Locate the cell with the specified text and output its (X, Y) center coordinate. 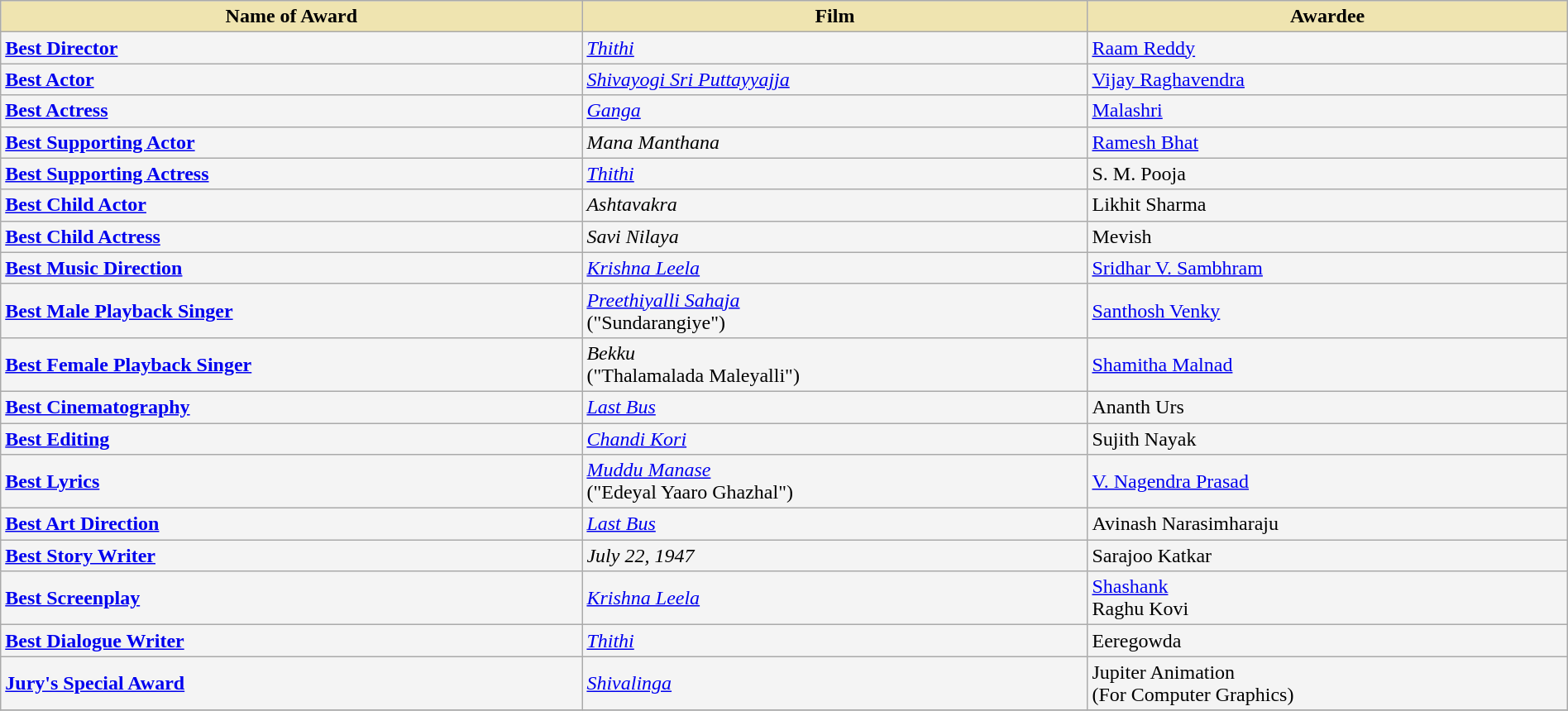
Ramesh Bhat (1327, 142)
Vijay Raghavendra (1327, 79)
Ananth Urs (1327, 407)
S. M. Pooja (1327, 174)
Best Actress (291, 111)
Bekku("Thalamalada Maleyalli") (835, 364)
Santhosh Venky (1327, 311)
Best Supporting Actor (291, 142)
Eeregowda (1327, 641)
Muddu Manase("Edeyal Yaaro Ghazhal") (835, 481)
Shamitha Malnad (1327, 364)
Best Editing (291, 439)
Best Music Direction (291, 268)
Mana Manthana (835, 142)
Chandi Kori (835, 439)
Shivalinga (835, 683)
Best Supporting Actress (291, 174)
Savi Nilaya (835, 236)
Name of Award (291, 17)
Malashri (1327, 111)
Film (835, 17)
V. Nagendra Prasad (1327, 481)
Best Story Writer (291, 556)
Best Cinematography (291, 407)
Best Child Actress (291, 236)
Sarajoo Katkar (1327, 556)
Best Lyrics (291, 481)
Ganga (835, 111)
Best Screenplay (291, 599)
ShashankRaghu Kovi (1327, 599)
Jupiter Animation(For Computer Graphics) (1327, 683)
Ashtavakra (835, 205)
Raam Reddy (1327, 48)
Awardee (1327, 17)
Avinash Narasimharaju (1327, 524)
Best Child Actor (291, 205)
Shivayogi Sri Puttayyajja (835, 79)
Best Actor (291, 79)
Likhit Sharma (1327, 205)
Sridhar V. Sambhram (1327, 268)
Best Art Direction (291, 524)
Best Director (291, 48)
Preethiyalli Sahaja("Sundarangiye") (835, 311)
Best Male Playback Singer (291, 311)
July 22, 1947 (835, 556)
Mevish (1327, 236)
Sujith Nayak (1327, 439)
Best Dialogue Writer (291, 641)
Jury's Special Award (291, 683)
Best Female Playback Singer (291, 364)
